Return [x, y] of the center of cell containing provided text 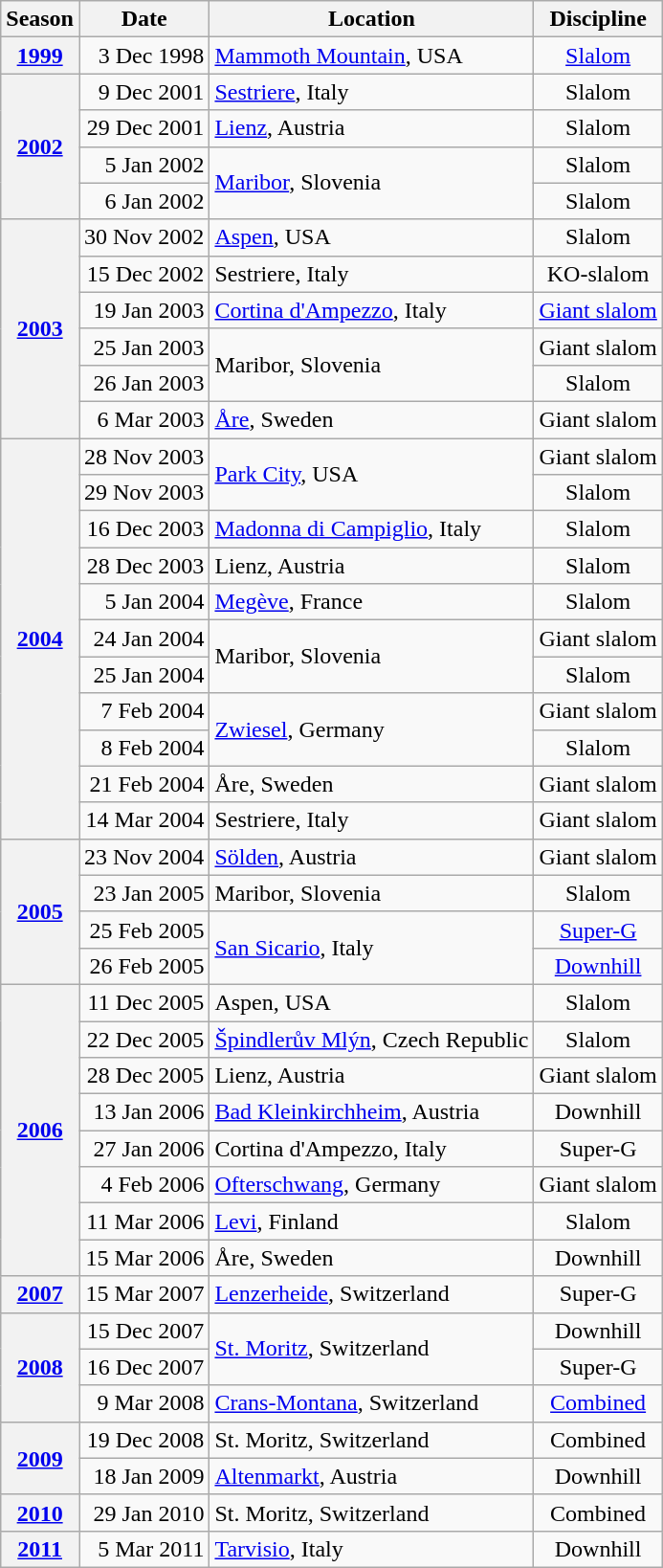
15 Mar 2007 [144, 1294]
26 Jan 2003 [144, 383]
24 Jan 2004 [144, 638]
27 Jan 2006 [144, 1149]
7 Feb 2004 [144, 711]
25 Feb 2005 [144, 930]
28 Nov 2003 [144, 457]
30 Nov 2002 [144, 237]
2011 [40, 1549]
22 Dec 2005 [144, 1039]
Zwiesel, Germany [371, 729]
28 Dec 2003 [144, 566]
2010 [40, 1512]
11 Dec 2005 [144, 1002]
Park City, USA [371, 475]
Location [371, 19]
Ofterschwang, Germany [371, 1185]
Discipline [598, 19]
Season [40, 19]
Megève, France [371, 602]
Mammoth Mountain, USA [371, 56]
5 Jan 2002 [144, 165]
5 Jan 2004 [144, 602]
Tarvisio, Italy [371, 1549]
23 Nov 2004 [144, 857]
4 Feb 2006 [144, 1185]
Bad Kleinkirchheim, Austria [371, 1112]
3 Dec 1998 [144, 56]
25 Jan 2003 [144, 347]
2007 [40, 1294]
6 Jan 2002 [144, 201]
19 Jan 2003 [144, 310]
23 Jan 2005 [144, 893]
9 Dec 2001 [144, 92]
16 Dec 2003 [144, 529]
Altenmarkt, Austria [371, 1476]
2006 [40, 1130]
8 Feb 2004 [144, 748]
5 Mar 2011 [144, 1549]
13 Jan 2006 [144, 1112]
Levi, Finland [371, 1221]
2009 [40, 1458]
26 Feb 2005 [144, 966]
2002 [40, 146]
2003 [40, 328]
29 Nov 2003 [144, 493]
19 Dec 2008 [144, 1440]
Madonna di Campiglio, Italy [371, 529]
21 Feb 2004 [144, 784]
Sölden, Austria [371, 857]
Date [144, 19]
1999 [40, 56]
15 Dec 2002 [144, 274]
29 Dec 2001 [144, 128]
2008 [40, 1367]
6 Mar 2003 [144, 419]
San Sicario, Italy [371, 948]
11 Mar 2006 [144, 1221]
29 Jan 2010 [144, 1512]
Špindlerův Mlýn, Czech Republic [371, 1039]
15 Dec 2007 [144, 1331]
18 Jan 2009 [144, 1476]
15 Mar 2006 [144, 1258]
Crans-Montana, Switzerland [371, 1403]
25 Jan 2004 [144, 675]
2005 [40, 911]
9 Mar 2008 [144, 1403]
16 Dec 2007 [144, 1367]
Lenzerheide, Switzerland [371, 1294]
KO-slalom [598, 274]
14 Mar 2004 [144, 820]
2004 [40, 639]
28 Dec 2005 [144, 1076]
